Identify which cell holds the provided text, then report its [x, y] central coordinate. 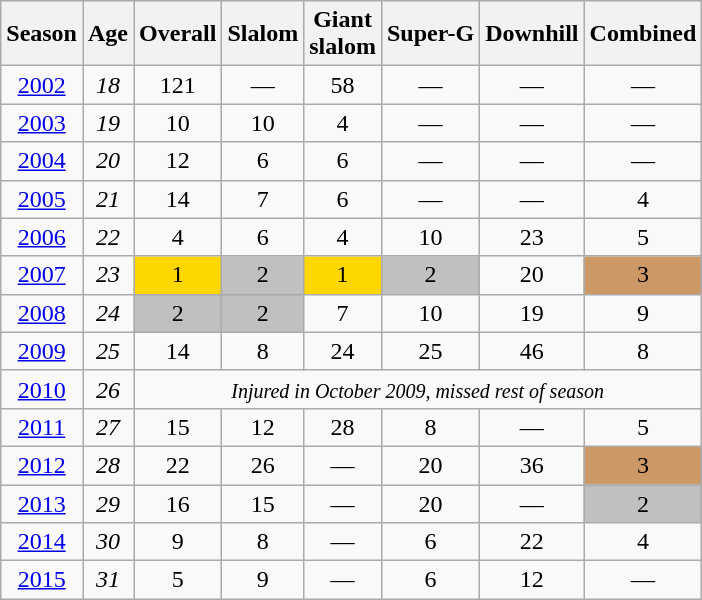
30 [108, 542]
Giantslalom [343, 34]
2010 [42, 389]
16 [178, 503]
2011 [42, 427]
2003 [42, 123]
Combined [643, 34]
2005 [42, 199]
2008 [42, 313]
21 [108, 199]
Downhill [532, 34]
2013 [42, 503]
2012 [42, 465]
2007 [42, 275]
Overall [178, 34]
121 [178, 85]
58 [343, 85]
2009 [42, 351]
Slalom [263, 34]
2014 [42, 542]
Super-G [430, 34]
2015 [42, 580]
2002 [42, 85]
Season [42, 34]
29 [108, 503]
Injured in October 2009, missed rest of season [418, 389]
Age [108, 34]
2004 [42, 161]
31 [108, 580]
46 [532, 351]
2006 [42, 237]
36 [532, 465]
18 [108, 85]
27 [108, 427]
